Locate the cell with the specified text and output its (x, y) center coordinate. 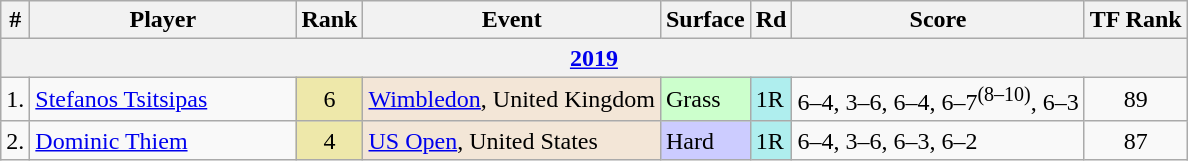
Rank (330, 20)
Rd (771, 20)
# (16, 20)
Stefanos Tsitsipas (163, 100)
87 (1136, 140)
Surface (705, 20)
Player (163, 20)
Event (512, 20)
89 (1136, 100)
Hard (705, 140)
1. (16, 100)
Grass (705, 100)
TF Rank (1136, 20)
6 (330, 100)
US Open, United States (512, 140)
6–4, 3–6, 6–4, 6–7(8–10), 6–3 (938, 100)
Dominic Thiem (163, 140)
2. (16, 140)
Wimbledon, United Kingdom (512, 100)
2019 (594, 58)
6–4, 3–6, 6–3, 6–2 (938, 140)
4 (330, 140)
Score (938, 20)
